Find where the given text appears and provide that cell's center as [x, y] coordinate. 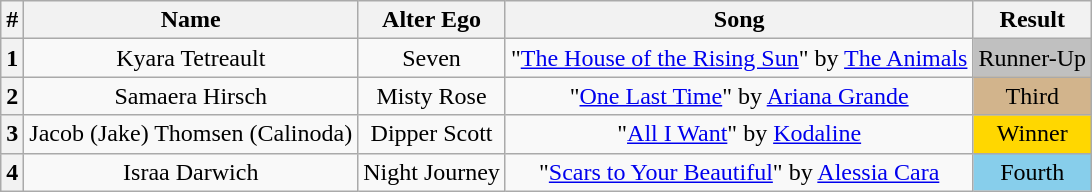
Fourth [1032, 172]
Misty Rose [432, 96]
Song [739, 20]
"All I Want" by Kodaline [739, 134]
Israa Darwich [191, 172]
# [12, 20]
Alter Ego [432, 20]
4 [12, 172]
Jacob (Jake) Thomsen (Calinoda) [191, 134]
Runner-Up [1032, 58]
Third [1032, 96]
"Scars to Your Beautiful" by Alessia Cara [739, 172]
Result [1032, 20]
"One Last Time" by Ariana Grande [739, 96]
Night Journey [432, 172]
Samaera Hirsch [191, 96]
3 [12, 134]
Seven [432, 58]
Name [191, 20]
Winner [1032, 134]
Kyara Tetreault [191, 58]
Dipper Scott [432, 134]
2 [12, 96]
1 [12, 58]
"The House of the Rising Sun" by The Animals [739, 58]
